For the text-containing cell, return its midpoint in (x, y) coordinate format. 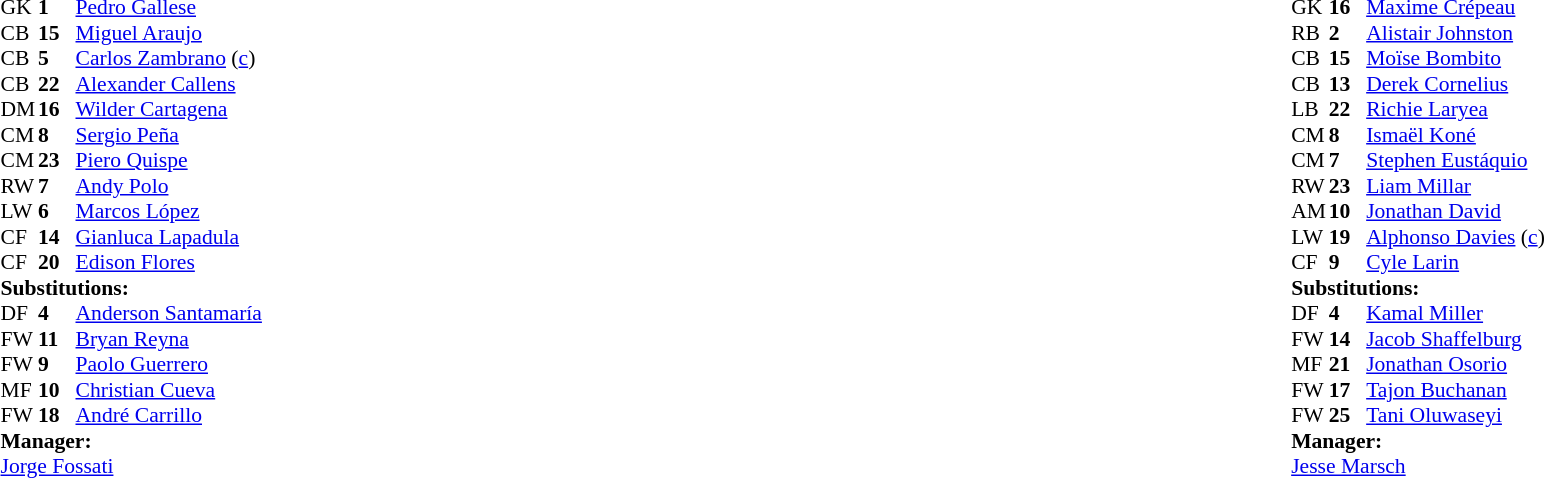
2 (1348, 33)
16 (57, 109)
Substitutions: (130, 288)
Anderson Santamaría (169, 313)
Marcos López (169, 211)
Carlos Zambrano (c) (169, 59)
25 (1348, 415)
Edison Flores (169, 263)
Sergio Peña (169, 135)
Alexander Callens (169, 84)
DM (19, 109)
20 (57, 263)
21 (1348, 365)
Paolo Guerrero (169, 365)
LB (1310, 109)
Miguel Araujo (169, 33)
18 (57, 415)
André Carrillo (169, 415)
13 (1348, 84)
17 (1348, 390)
5 (57, 59)
Piero Quispe (169, 161)
Bryan Reyna (169, 339)
19 (1348, 237)
Andy Polo (169, 186)
Manager: (130, 441)
6 (57, 211)
Christian Cueva (169, 390)
11 (57, 339)
Gianluca Lapadula (169, 237)
AM (1310, 211)
RB (1310, 33)
Wilder Cartagena (169, 109)
